From the cell containing the given text, extract its center point as (X, Y) coordinate. 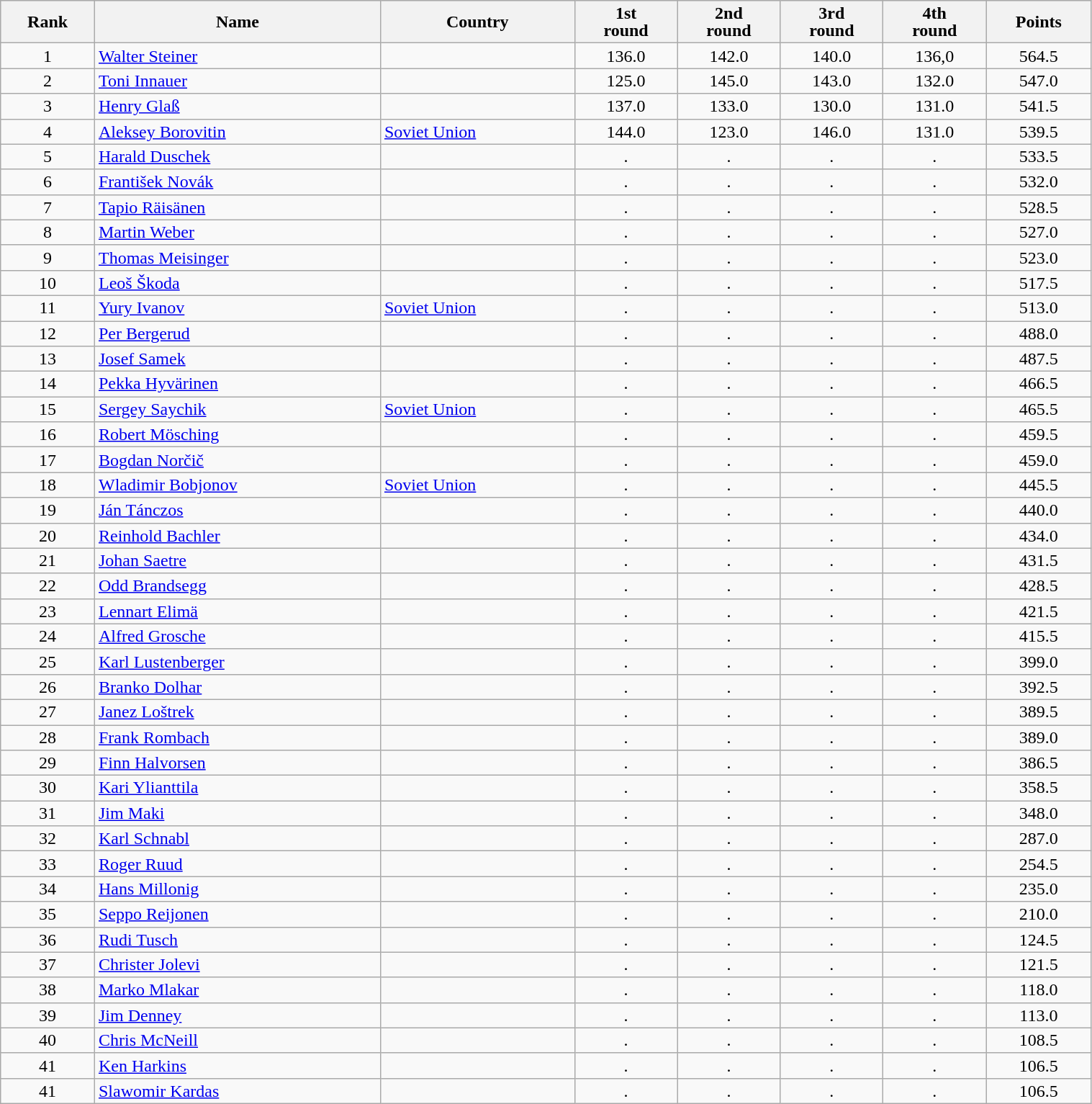
415.5 (1039, 637)
3rdround (832, 22)
136.0 (626, 56)
Josef Samek (238, 359)
28 (48, 737)
Rudi Tusch (238, 939)
459.0 (1039, 459)
488.0 (1039, 334)
142.0 (728, 56)
Reinhold Bachler (238, 536)
8 (48, 232)
František Novák (238, 181)
14 (48, 385)
459.5 (1039, 435)
10 (48, 282)
30 (48, 788)
Leoš Škoda (238, 282)
31 (48, 814)
428.5 (1039, 586)
121.5 (1039, 965)
Kari Ylianttila (238, 788)
523.0 (1039, 258)
18 (48, 485)
26 (48, 687)
118.0 (1039, 989)
2 (48, 81)
513.0 (1039, 308)
25 (48, 661)
5 (48, 157)
Walter Steiner (238, 56)
533.5 (1039, 157)
399.0 (1039, 661)
Rank (48, 22)
235.0 (1039, 889)
389.5 (1039, 712)
Jim Denney (238, 1015)
Roger Ruud (238, 864)
37 (48, 965)
210.0 (1039, 915)
Branko Dolhar (238, 687)
Name (238, 22)
108.5 (1039, 1040)
564.5 (1039, 56)
527.0 (1039, 232)
547.0 (1039, 81)
Ján Tánczos (238, 510)
35 (48, 915)
466.5 (1039, 385)
11 (48, 308)
Martin Weber (238, 232)
23 (48, 611)
144.0 (626, 131)
145.0 (728, 81)
6 (48, 181)
32 (48, 838)
36 (48, 939)
16 (48, 435)
487.5 (1039, 359)
15 (48, 409)
7 (48, 207)
39 (48, 1015)
Lennart Elimä (238, 611)
38 (48, 989)
Thomas Meisinger (238, 258)
Harald Duschek (238, 157)
9 (48, 258)
146.0 (832, 131)
Slawomir Kardas (238, 1090)
133.0 (728, 107)
Bogdan Norčič (238, 459)
Frank Rombach (238, 737)
Karl Schnabl (238, 838)
34 (48, 889)
132.0 (934, 81)
Country (477, 22)
4 (48, 131)
Seppo Reijonen (238, 915)
3 (48, 107)
440.0 (1039, 510)
Robert Mösching (238, 435)
Henry Glaß (238, 107)
29 (48, 763)
Finn Halvorsen (238, 763)
358.5 (1039, 788)
532.0 (1039, 181)
517.5 (1039, 282)
Odd Brandsegg (238, 586)
Points (1039, 22)
Yury Ivanov (238, 308)
Alfred Grosche (238, 637)
Aleksey Borovitin (238, 131)
113.0 (1039, 1015)
528.5 (1039, 207)
143.0 (832, 81)
Wladimir Bobjonov (238, 485)
Sergey Saychik (238, 409)
445.5 (1039, 485)
1 (48, 56)
22 (48, 586)
Tapio Räisänen (238, 207)
137.0 (626, 107)
24 (48, 637)
465.5 (1039, 409)
541.5 (1039, 107)
1stround (626, 22)
40 (48, 1040)
Karl Lustenberger (238, 661)
431.5 (1039, 560)
386.5 (1039, 763)
2ndround (728, 22)
21 (48, 560)
434.0 (1039, 536)
Ken Harkins (238, 1066)
392.5 (1039, 687)
4thround (934, 22)
33 (48, 864)
12 (48, 334)
Per Bergerud (238, 334)
19 (48, 510)
Johan Saetre (238, 560)
Marko Mlakar (238, 989)
421.5 (1039, 611)
Pekka Hyvärinen (238, 385)
254.5 (1039, 864)
13 (48, 359)
136,0 (934, 56)
Chris McNeill (238, 1040)
348.0 (1039, 814)
Jim Maki (238, 814)
20 (48, 536)
123.0 (728, 131)
287.0 (1039, 838)
Hans Millonig (238, 889)
130.0 (832, 107)
389.0 (1039, 737)
Toni Innauer (238, 81)
17 (48, 459)
140.0 (832, 56)
125.0 (626, 81)
27 (48, 712)
Janez Loštrek (238, 712)
Christer Jolevi (238, 965)
539.5 (1039, 131)
124.5 (1039, 939)
